For the text-containing cell, return its midpoint in [X, Y] coordinate format. 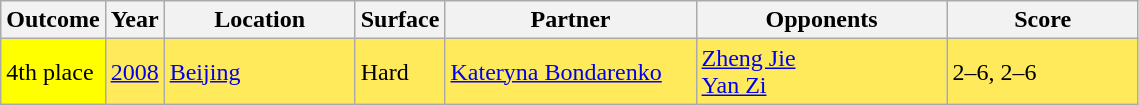
Hard [400, 72]
Outcome [53, 20]
4th place [53, 72]
Kateryna Bondarenko [570, 72]
Beijing [260, 72]
2008 [134, 72]
Score [1042, 20]
2–6, 2–6 [1042, 72]
Year [134, 20]
Opponents [822, 20]
Surface [400, 20]
Partner [570, 20]
Zheng Jie Yan Zi [822, 72]
Location [260, 20]
